Locate the cell with the specified text and output its [x, y] center coordinate. 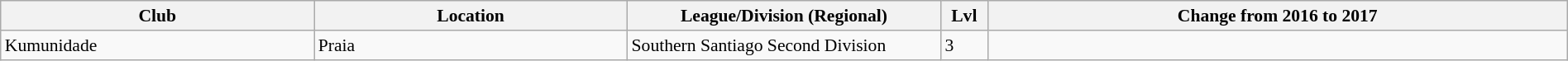
Club [157, 16]
Change from 2016 to 2017 [1277, 16]
Kumunidade [157, 45]
3 [964, 45]
Southern Santiago Second Division [784, 45]
League/Division (Regional) [784, 16]
Praia [471, 45]
Location [471, 16]
Lvl [964, 16]
